For the text-containing cell, return its midpoint in [x, y] coordinate format. 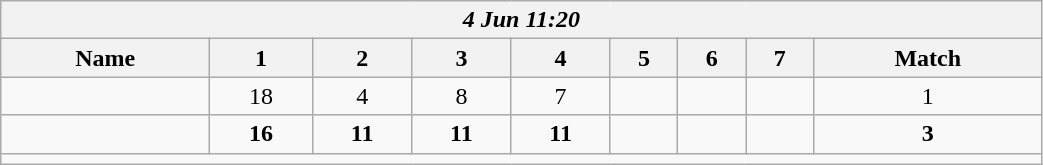
5 [644, 58]
16 [262, 134]
2 [362, 58]
8 [462, 96]
6 [712, 58]
Match [928, 58]
4 Jun 11:20 [522, 20]
18 [262, 96]
Name [106, 58]
